Provide the (X, Y) coordinate of the cell's center where the given text is located.  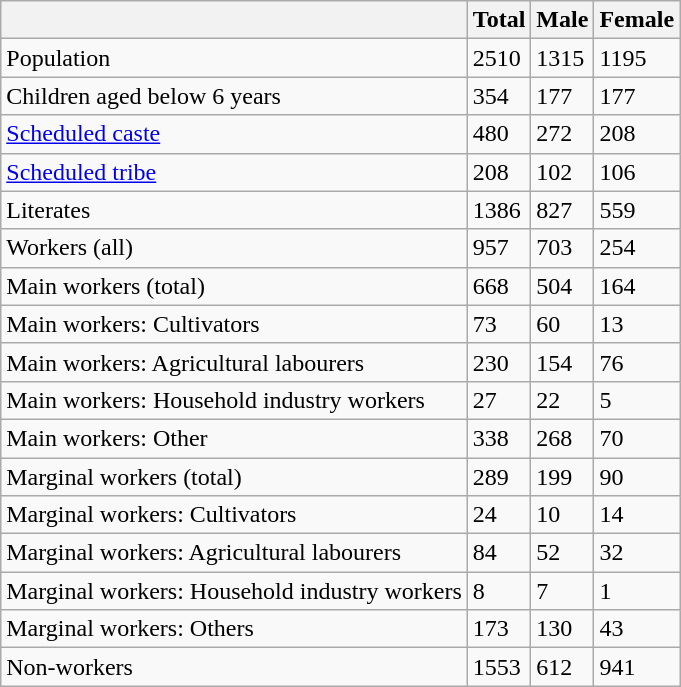
612 (562, 667)
703 (562, 248)
Main workers: Cultivators (234, 324)
Total (499, 20)
32 (637, 553)
14 (637, 515)
154 (562, 362)
668 (499, 286)
73 (499, 324)
22 (562, 400)
1386 (499, 210)
5 (637, 400)
60 (562, 324)
480 (499, 134)
70 (637, 438)
2510 (499, 58)
76 (637, 362)
254 (637, 248)
106 (637, 172)
164 (637, 286)
Main workers: Household industry workers (234, 400)
504 (562, 286)
Workers (all) (234, 248)
90 (637, 477)
173 (499, 629)
Female (637, 20)
1 (637, 591)
1315 (562, 58)
338 (499, 438)
1195 (637, 58)
7 (562, 591)
Marginal workers: Others (234, 629)
43 (637, 629)
827 (562, 210)
Literates (234, 210)
Male (562, 20)
13 (637, 324)
Main workers: Agricultural labourers (234, 362)
24 (499, 515)
102 (562, 172)
941 (637, 667)
1553 (499, 667)
230 (499, 362)
272 (562, 134)
957 (499, 248)
Scheduled caste (234, 134)
Scheduled tribe (234, 172)
354 (499, 96)
268 (562, 438)
52 (562, 553)
199 (562, 477)
8 (499, 591)
Marginal workers: Household industry workers (234, 591)
Marginal workers (total) (234, 477)
559 (637, 210)
Population (234, 58)
10 (562, 515)
Non-workers (234, 667)
Main workers: Other (234, 438)
27 (499, 400)
130 (562, 629)
289 (499, 477)
Children aged below 6 years (234, 96)
Marginal workers: Agricultural labourers (234, 553)
Marginal workers: Cultivators (234, 515)
Main workers (total) (234, 286)
84 (499, 553)
